Pinpoint the cell where the given text exists, returning its (X, Y) midpoint coordinate. 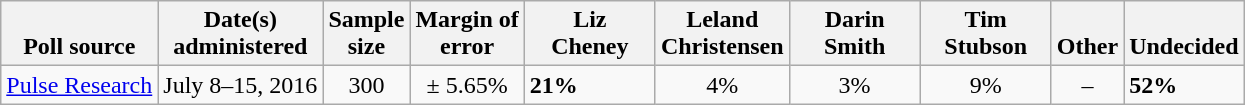
3% (854, 85)
Other (1087, 34)
– (1087, 85)
LizCheney (590, 34)
4% (722, 85)
± 5.65% (467, 85)
Poll source (80, 34)
Pulse Research (80, 85)
21% (590, 85)
300 (366, 85)
DarinSmith (854, 34)
9% (986, 85)
Date(s)administered (240, 34)
Samplesize (366, 34)
TimStubson (986, 34)
LelandChristensen (722, 34)
Undecided (1184, 34)
Margin oferror (467, 34)
July 8–15, 2016 (240, 85)
52% (1184, 85)
